Extract the [x, y] coordinate from the center of the cell holding the provided text.  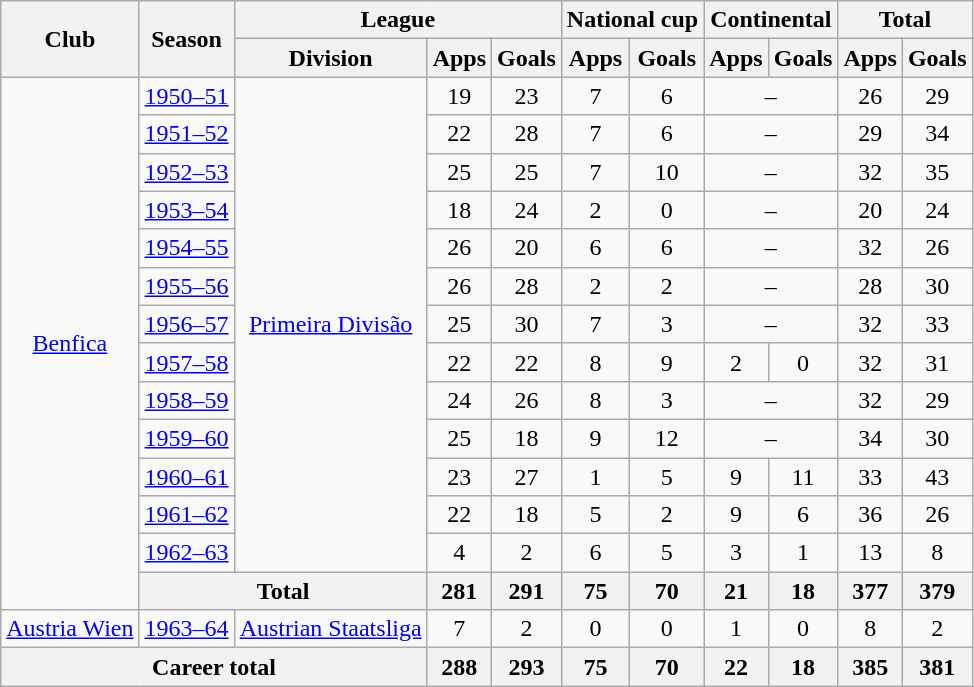
Season [186, 39]
12 [667, 438]
1952–53 [186, 172]
1955–56 [186, 286]
1954–55 [186, 248]
379 [937, 591]
281 [459, 591]
Benfica [70, 344]
385 [870, 667]
19 [459, 96]
1961–62 [186, 515]
31 [937, 362]
293 [527, 667]
10 [667, 172]
4 [459, 553]
1953–54 [186, 210]
377 [870, 591]
36 [870, 515]
27 [527, 477]
Division [330, 58]
291 [527, 591]
11 [803, 477]
1958–59 [186, 400]
League [398, 20]
21 [736, 591]
1951–52 [186, 134]
Primeira Divisão [330, 324]
Austria Wien [70, 629]
43 [937, 477]
13 [870, 553]
35 [937, 172]
1962–63 [186, 553]
1956–57 [186, 324]
381 [937, 667]
Club [70, 39]
288 [459, 667]
1957–58 [186, 362]
Continental [771, 20]
Career total [214, 667]
Austrian Staatsliga [330, 629]
1959–60 [186, 438]
1960–61 [186, 477]
1963–64 [186, 629]
1950–51 [186, 96]
National cup [632, 20]
